Extract the (x, y) coordinate from the center of the cell holding the provided text.  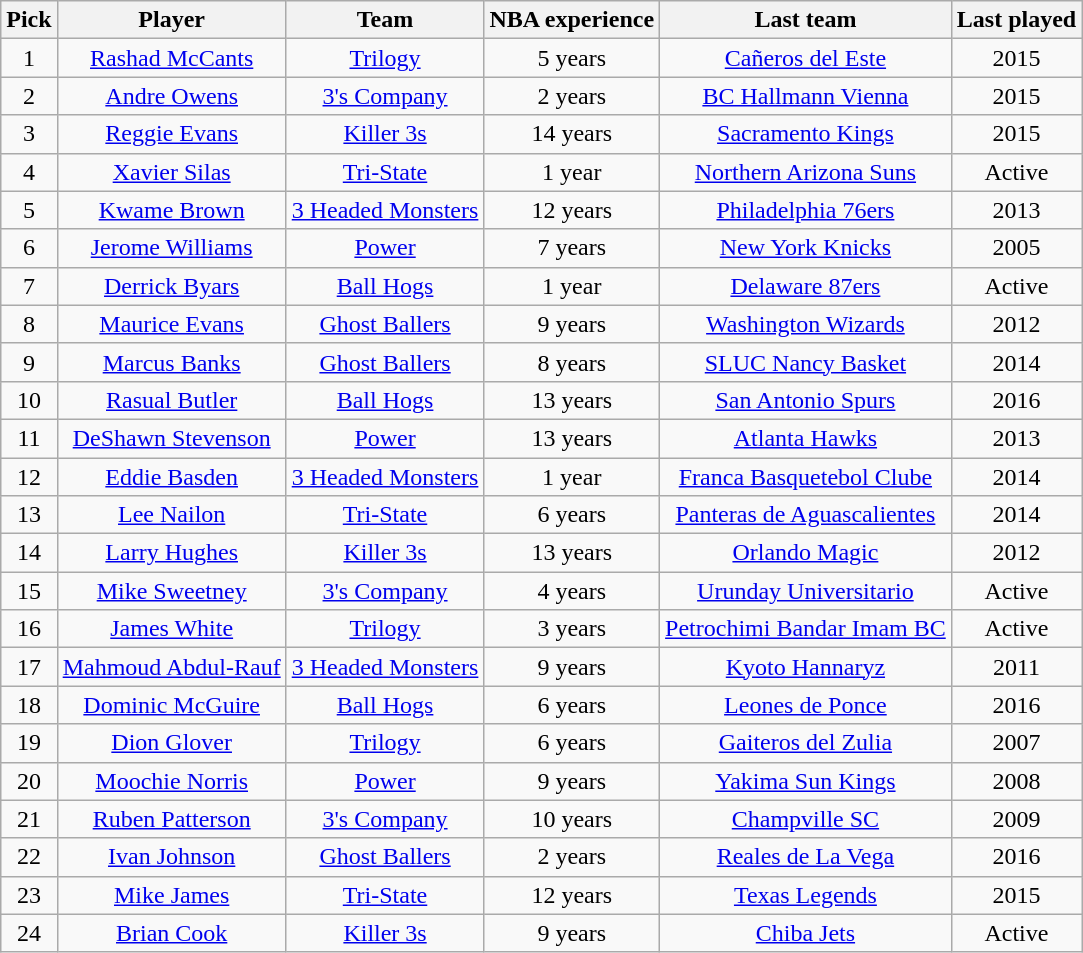
2008 (1016, 781)
5 (29, 210)
Ivan Johnson (172, 857)
Derrick Byars (172, 286)
Xavier Silas (172, 172)
Delaware 87ers (806, 286)
Orlando Magic (806, 553)
Champville SC (806, 819)
14 years (572, 134)
17 (29, 667)
Mike James (172, 895)
24 (29, 933)
Washington Wizards (806, 324)
5 years (572, 58)
Mike Sweetney (172, 591)
Lee Nailon (172, 515)
Larry Hughes (172, 553)
11 (29, 438)
21 (29, 819)
James White (172, 629)
Brian Cook (172, 933)
Last team (806, 20)
Atlanta Hawks (806, 438)
Texas Legends (806, 895)
Eddie Basden (172, 477)
Moochie Norris (172, 781)
14 (29, 553)
Team (385, 20)
Ruben Patterson (172, 819)
8 years (572, 362)
Maurice Evans (172, 324)
10 years (572, 819)
16 (29, 629)
Mahmoud Abdul-Rauf (172, 667)
Kwame Brown (172, 210)
Urunday Universitario (806, 591)
Gaiteros del Zulia (806, 743)
San Antonio Spurs (806, 400)
1 (29, 58)
2007 (1016, 743)
Pick (29, 20)
New York Knicks (806, 248)
Yakima Sun Kings (806, 781)
Franca Basquetebol Clube (806, 477)
4 years (572, 591)
SLUC Nancy Basket (806, 362)
Dion Glover (172, 743)
Rashad McCants (172, 58)
18 (29, 705)
Player (172, 20)
Reales de La Vega (806, 857)
12 (29, 477)
Jerome Williams (172, 248)
BC Hallmann Vienna (806, 96)
2 (29, 96)
10 (29, 400)
Northern Arizona Suns (806, 172)
Leones de Ponce (806, 705)
22 (29, 857)
8 (29, 324)
Dominic McGuire (172, 705)
7 (29, 286)
2009 (1016, 819)
19 (29, 743)
15 (29, 591)
Chiba Jets (806, 933)
23 (29, 895)
13 (29, 515)
20 (29, 781)
2011 (1016, 667)
Panteras de Aguascalientes (806, 515)
6 (29, 248)
Sacramento Kings (806, 134)
7 years (572, 248)
Marcus Banks (172, 362)
NBA experience (572, 20)
Cañeros del Este (806, 58)
Petrochimi Bandar Imam BC (806, 629)
3 (29, 134)
Last played (1016, 20)
4 (29, 172)
2005 (1016, 248)
Kyoto Hannaryz (806, 667)
3 years (572, 629)
DeShawn Stevenson (172, 438)
Philadelphia 76ers (806, 210)
Andre Owens (172, 96)
9 (29, 362)
Reggie Evans (172, 134)
Rasual Butler (172, 400)
